Search for the cell housing the specified text and yield its (x, y) center coordinate. 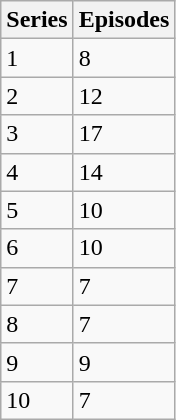
Series (37, 20)
14 (124, 172)
5 (37, 210)
6 (37, 248)
1 (37, 58)
2 (37, 96)
3 (37, 134)
4 (37, 172)
Episodes (124, 20)
12 (124, 96)
17 (124, 134)
